Output the (x, y) coordinate of the center of the cell containing the given text.  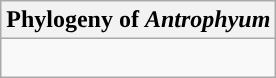
Phylogeny of Antrophyum (138, 20)
